Scan for the cell matching the given text and deliver its [x, y] coordinate at center. 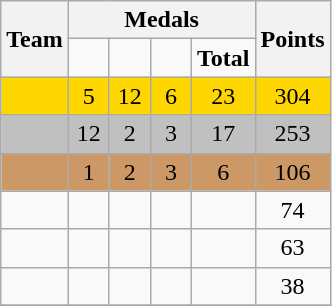
63 [292, 248]
38 [292, 286]
Medals [162, 20]
Team [35, 39]
5 [88, 96]
304 [292, 96]
Points [292, 39]
23 [223, 96]
74 [292, 210]
106 [292, 172]
253 [292, 134]
17 [223, 134]
Total [223, 58]
1 [88, 172]
